Extract the (x, y) coordinate from the center of the cell holding the provided text.  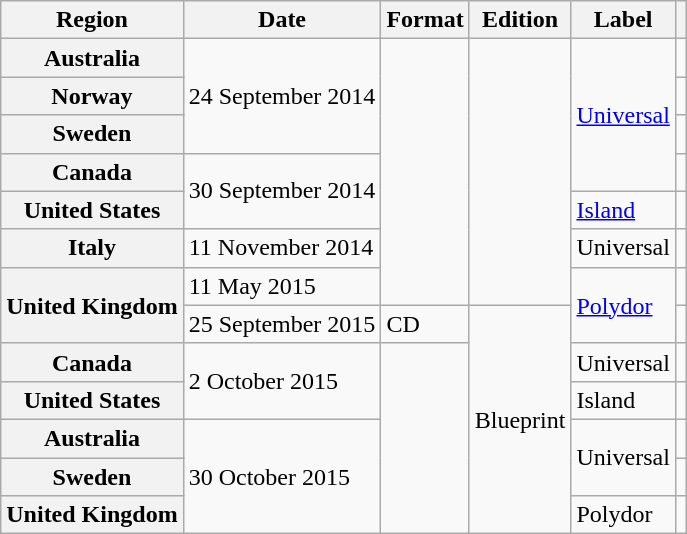
Region (92, 20)
Date (282, 20)
Format (425, 20)
Blueprint (520, 419)
25 September 2015 (282, 324)
30 September 2014 (282, 191)
Label (623, 20)
CD (425, 324)
11 November 2014 (282, 248)
Norway (92, 96)
30 October 2015 (282, 476)
24 September 2014 (282, 96)
11 May 2015 (282, 286)
Italy (92, 248)
Edition (520, 20)
2 October 2015 (282, 381)
